Capture the cell that displays the provided text and extract its [X, Y] central coordinate. 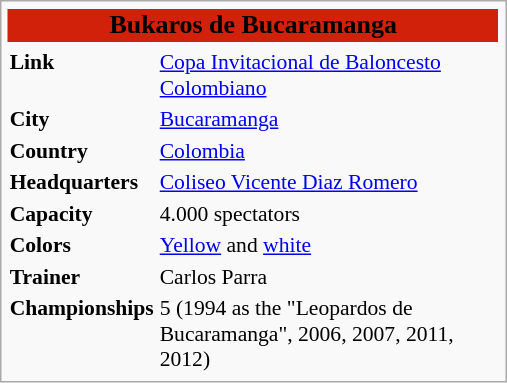
Link [82, 75]
Bukaros de Bucaramanga [253, 26]
Coliseo Vicente Diaz Romero [328, 182]
Colombia [328, 150]
4.000 spectators [328, 213]
Headquarters [82, 182]
Bucaramanga [328, 119]
Yellow and white [328, 245]
Championships [82, 334]
Trainer [82, 276]
Country [82, 150]
Copa Invitacional de Baloncesto Colombiano [328, 75]
5 (1994 as the "Leopardos de Bucaramanga", 2006, 2007, 2011, 2012) [328, 334]
Colors [82, 245]
Capacity [82, 213]
City [82, 119]
Carlos Parra [328, 276]
